Extract the (x, y) coordinate from the center of the cell holding the provided text.  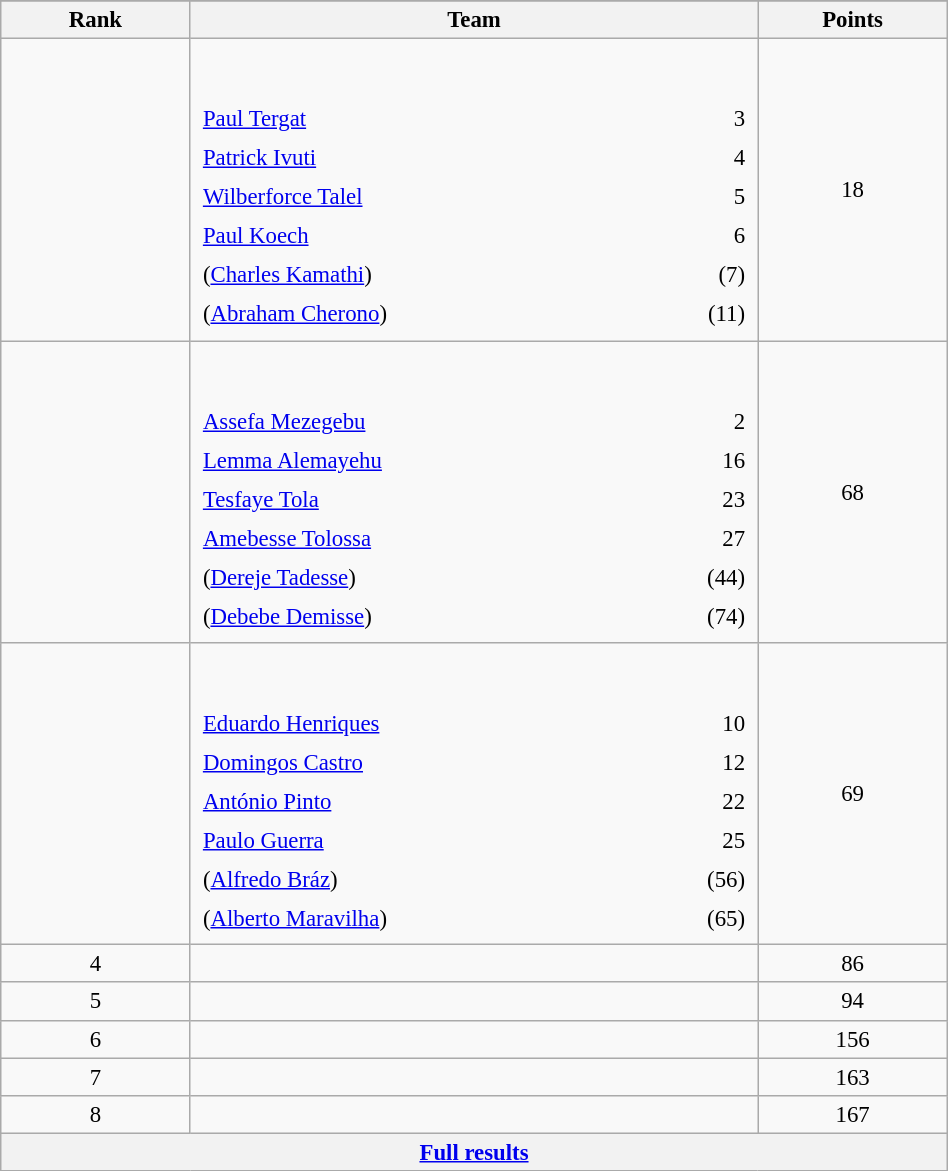
(44) (695, 577)
27 (695, 538)
Rank (96, 20)
8 (96, 1114)
Assefa Mezegebu (418, 421)
23 (695, 499)
(Debebe Demisse) (418, 616)
2 (695, 421)
Paul Tergat 3 Patrick Ivuti 4 Wilberforce Talel 5 Paul Koech 6 (Charles Kamathi) (7) (Abraham Cherono) (11) (474, 190)
(7) (697, 275)
156 (852, 1039)
163 (852, 1077)
Points (852, 20)
10 (696, 723)
(Charles Kamathi) (419, 275)
69 (852, 794)
Paul Tergat (419, 119)
Full results (474, 1152)
Wilberforce Talel (419, 197)
7 (96, 1077)
16 (695, 460)
Eduardo Henriques 10 Domingos Castro 12 António Pinto 22 Paulo Guerra 25 (Alfredo Bráz) (56) (Alberto Maravilha) (65) (474, 794)
António Pinto (418, 801)
Eduardo Henriques (418, 723)
Domingos Castro (418, 762)
Team (474, 20)
3 (697, 119)
68 (852, 492)
Lemma Alemayehu (418, 460)
(65) (696, 919)
22 (696, 801)
(Alberto Maravilha) (418, 919)
Paulo Guerra (418, 840)
(Abraham Cherono) (419, 314)
Amebesse Tolossa (418, 538)
18 (852, 190)
(Alfredo Bráz) (418, 880)
(11) (697, 314)
167 (852, 1114)
25 (696, 840)
(74) (695, 616)
86 (852, 964)
(Dereje Tadesse) (418, 577)
Patrick Ivuti (419, 158)
Paul Koech (419, 236)
(56) (696, 880)
94 (852, 1002)
Assefa Mezegebu 2 Lemma Alemayehu 16 Tesfaye Tola 23 Amebesse Tolossa 27 (Dereje Tadesse) (44) (Debebe Demisse) (74) (474, 492)
12 (696, 762)
Tesfaye Tola (418, 499)
